Identify which cell holds the provided text, then report its [x, y] central coordinate. 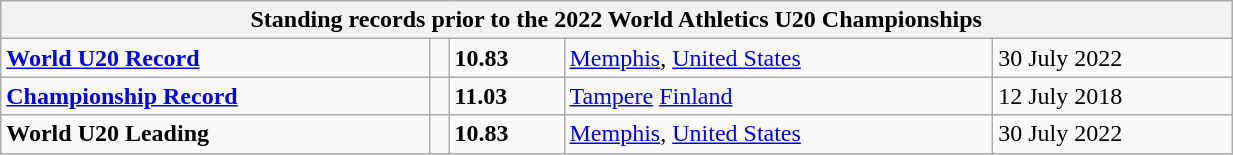
Standing records prior to the 2022 World Athletics U20 Championships [616, 20]
World U20 Leading [216, 134]
12 July 2018 [1112, 96]
Championship Record [216, 96]
Tampere Finland [778, 96]
World U20 Record [216, 58]
11.03 [506, 96]
